Provide the [x, y] coordinate of the cell's center where the given text is located.  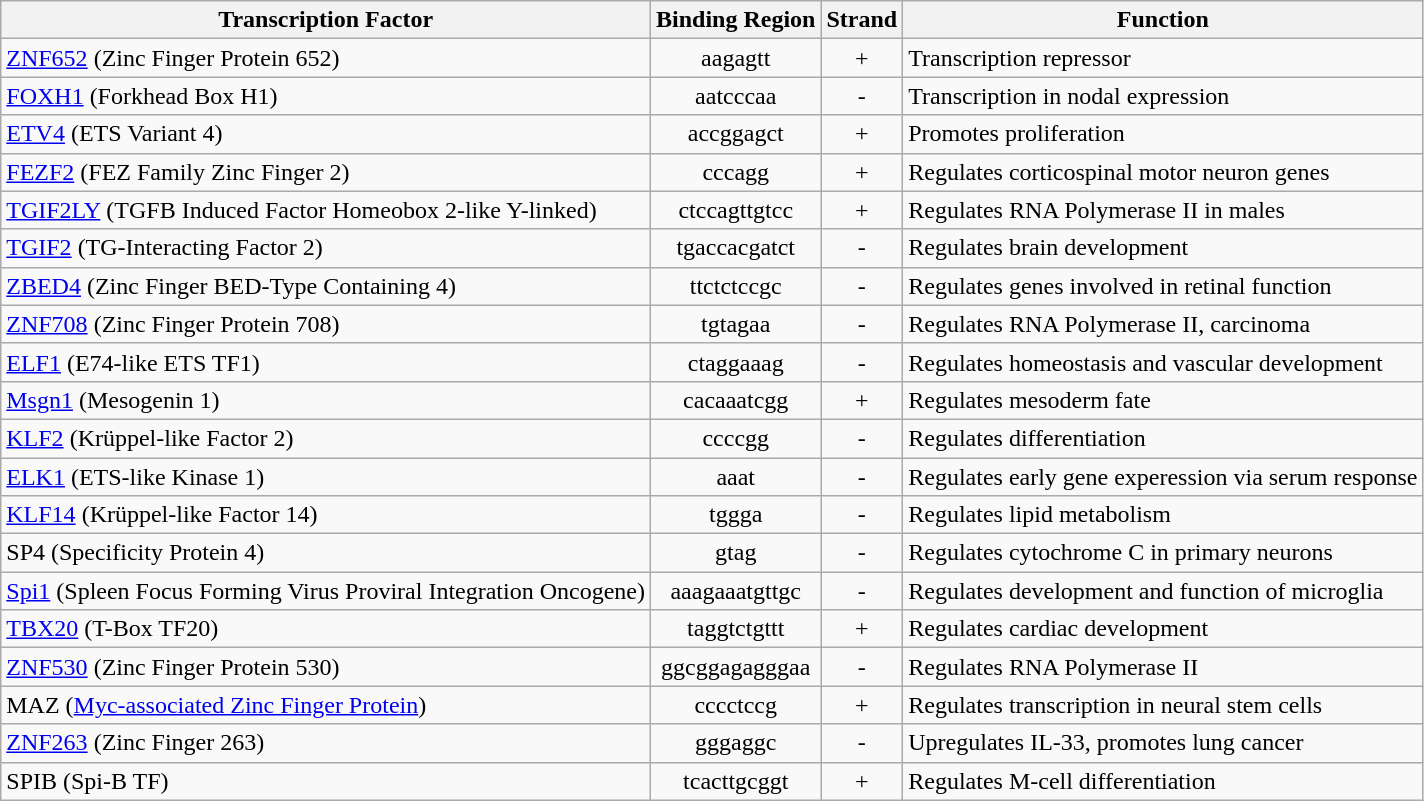
aaat [736, 477]
ELF1 (E74-like ETS TF1) [326, 362]
Promotes proliferation [1163, 134]
Regulates differentiation [1163, 438]
Regulates RNA Polymerase II [1163, 667]
Regulates M-cell differentiation [1163, 781]
KLF14 (Krüppel-like Factor 14) [326, 515]
Regulates genes involved in retinal function [1163, 286]
ZNF263 (Zinc Finger 263) [326, 743]
Spi1 (Spleen Focus Forming Virus Proviral Integration Oncogene) [326, 591]
Strand [862, 20]
Transcription Factor [326, 20]
Regulates early gene experession via serum response [1163, 477]
ccccgg [736, 438]
cacaaatcgg [736, 400]
Regulates mesoderm fate [1163, 400]
Regulates homeostasis and vascular development [1163, 362]
Transcription in nodal expression [1163, 96]
tcacttgcggt [736, 781]
ELK1 (ETS-like Kinase 1) [326, 477]
KLF2 (Krüppel-like Factor 2) [326, 438]
Function [1163, 20]
Regulates lipid metabolism [1163, 515]
ZNF530 (Zinc Finger Protein 530) [326, 667]
FOXH1 (Forkhead Box H1) [326, 96]
Regulates RNA Polymerase II in males [1163, 210]
Binding Region [736, 20]
Msgn1 (Mesogenin 1) [326, 400]
ggcggagagggaa [736, 667]
aaagaaatgttgc [736, 591]
Regulates cytochrome C in primary neurons [1163, 553]
cccctccg [736, 705]
SPIB (Spi-B TF) [326, 781]
gggaggc [736, 743]
SP4 (Specificity Protein 4) [326, 553]
Upregulates IL-33, promotes lung cancer [1163, 743]
TBX20 (T-Box TF20) [326, 629]
Regulates RNA Polymerase II, carcinoma [1163, 324]
ctccagttgtcc [736, 210]
FEZF2 (FEZ Family Zinc Finger 2) [326, 172]
tgtagaa [736, 324]
cccagg [736, 172]
Regulates development and function of microglia [1163, 591]
aagagtt [736, 58]
TGIF2LY (TGFB Induced Factor Homeobox 2-like Y-linked) [326, 210]
ZNF708 (Zinc Finger Protein 708) [326, 324]
Regulates brain development [1163, 248]
TGIF2 (TG-Interacting Factor 2) [326, 248]
ETV4 (ETS Variant 4) [326, 134]
accggagct [736, 134]
taggtctgttt [736, 629]
Regulates transcription in neural stem cells [1163, 705]
tggga [736, 515]
tgaccacgatct [736, 248]
ZNF652 (Zinc Finger Protein 652) [326, 58]
ZBED4 (Zinc Finger BED-Type Containing 4) [326, 286]
Regulates cardiac development [1163, 629]
aatcccaa [736, 96]
ctaggaaag [736, 362]
gtag [736, 553]
MAZ (Myc-associated Zinc Finger Protein) [326, 705]
ttctctccgc [736, 286]
Regulates corticospinal motor neuron genes [1163, 172]
Transcription repressor [1163, 58]
